Identify which cell holds the provided text, then report its [x, y] central coordinate. 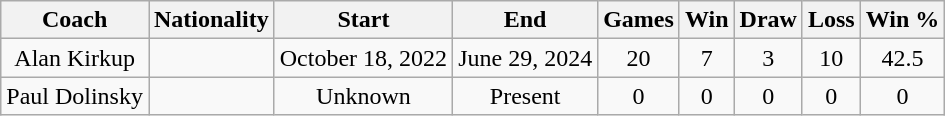
End [526, 20]
Win [706, 20]
Loss [831, 20]
October 18, 2022 [363, 58]
7 [706, 58]
Paul Dolinsky [75, 96]
3 [768, 58]
Alan Kirkup [75, 58]
Nationality [211, 20]
20 [639, 58]
June 29, 2024 [526, 58]
Win % [902, 20]
Start [363, 20]
Draw [768, 20]
Unknown [363, 96]
42.5 [902, 58]
Present [526, 96]
10 [831, 58]
Coach [75, 20]
Games [639, 20]
